Output the (X, Y) coordinate of the center of the cell containing the given text.  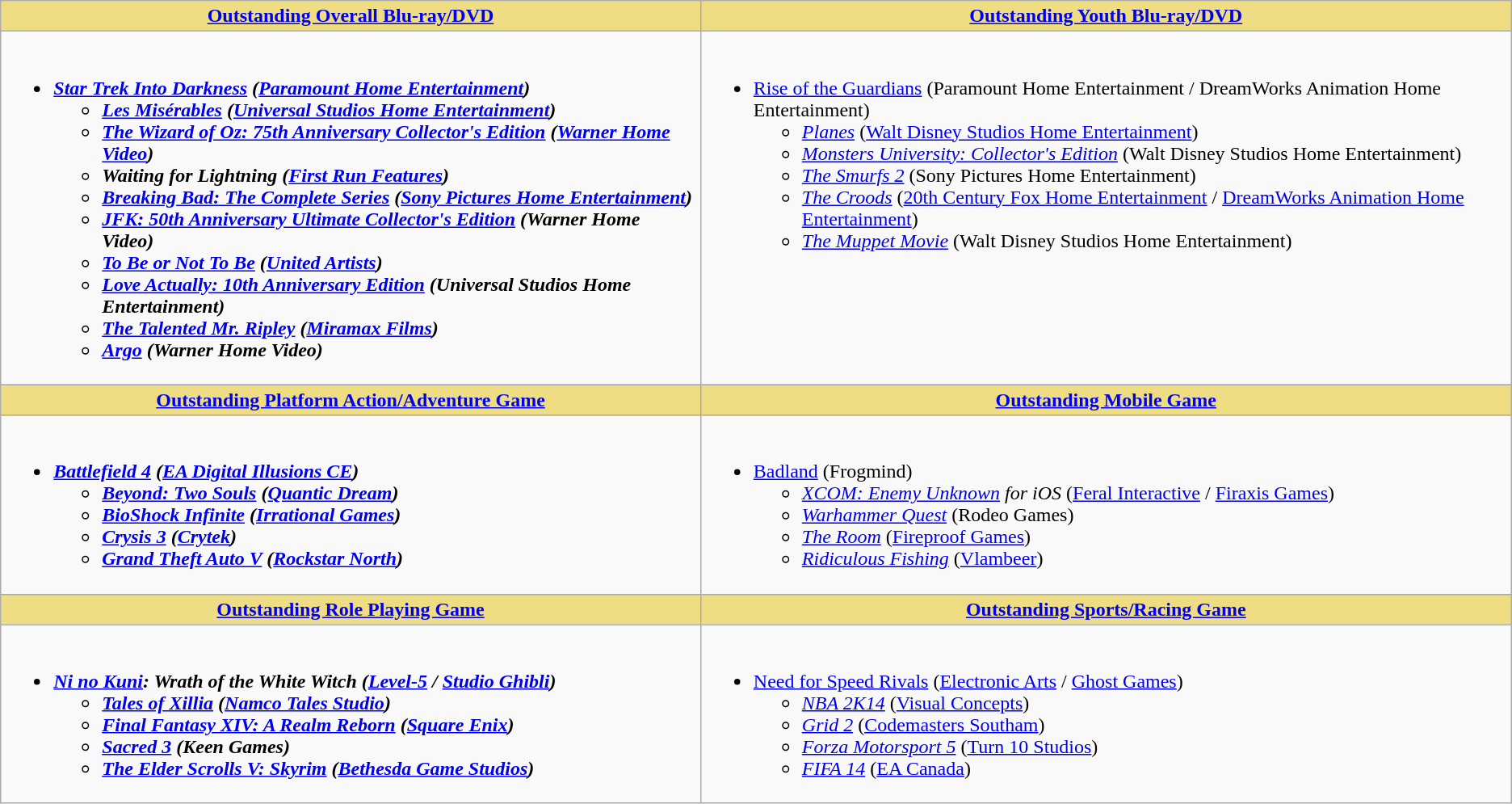
Outstanding Overall Blu-ray/DVD (351, 16)
Outstanding Youth Blu-ray/DVD (1106, 16)
Outstanding Sports/Racing Game (1106, 609)
Outstanding Platform Action/Adventure Game (351, 400)
Outstanding Mobile Game (1106, 400)
Outstanding Role Playing Game (351, 609)
